Pinpoint the cell where the given text exists, returning its [x, y] midpoint coordinate. 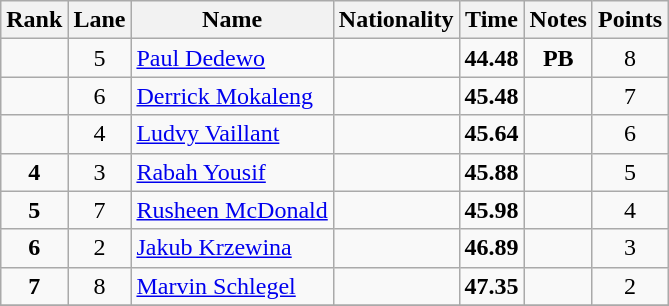
44.48 [492, 58]
Ludvy Vaillant [232, 134]
Time [492, 20]
Rabah Yousif [232, 172]
Rank [34, 20]
46.89 [492, 248]
45.98 [492, 210]
Rusheen McDonald [232, 210]
Derrick Mokaleng [232, 96]
Name [232, 20]
Nationality [396, 20]
Notes [558, 20]
Paul Dedewo [232, 58]
47.35 [492, 286]
45.88 [492, 172]
PB [558, 58]
Points [630, 20]
45.64 [492, 134]
Lane [100, 20]
Marvin Schlegel [232, 286]
45.48 [492, 96]
Jakub Krzewina [232, 248]
